Determine the [x, y] coordinate at the center of the cell enclosing the given text.  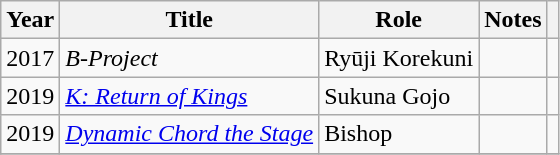
Ryūji Korekuni [399, 58]
Year [30, 20]
Notes [513, 20]
B-Project [190, 58]
Dynamic Chord the Stage [190, 134]
Title [190, 20]
2017 [30, 58]
K: Return of Kings [190, 96]
Role [399, 20]
Sukuna Gojo [399, 96]
Bishop [399, 134]
